Find where the given text appears and provide that cell's center as (x, y) coordinate. 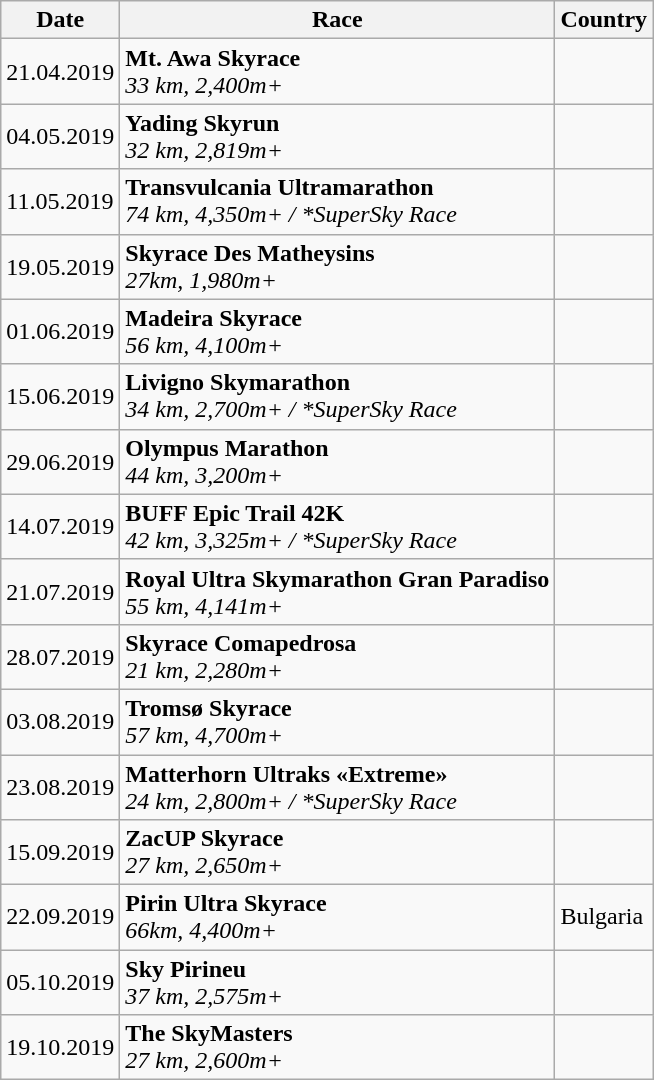
21.07.2019 (60, 592)
19.10.2019 (60, 1048)
Skyrace Comapedrosa21 km, 2,280m+ (338, 656)
Mt. Awa Skyrace33 km, 2,400m+ (338, 72)
04.05.2019 (60, 136)
Madeira Skyrace56 km, 4,100m+ (338, 332)
15.06.2019 (60, 396)
Date (60, 20)
14.07.2019 (60, 526)
Transvulcania Ultramarathon74 km, 4,350m+ / *SuperSky Race (338, 202)
19.05.2019 (60, 266)
Tromsø Skyrace57 km, 4,700m+ (338, 722)
ZacUP Skyrace27 km, 2,650m+ (338, 852)
Livigno Skymarathon34 km, 2,700m+ / *SuperSky Race (338, 396)
The SkyMasters27 km, 2,600m+ (338, 1048)
Race (338, 20)
Yading Skyrun32 km, 2,819m+ (338, 136)
22.09.2019 (60, 918)
11.05.2019 (60, 202)
Pirin Ultra Skyrace66km, 4,400m+ (338, 918)
03.08.2019 (60, 722)
01.06.2019 (60, 332)
15.09.2019 (60, 852)
Olympus Marathon44 km, 3,200m+ (338, 462)
Bulgaria (604, 918)
23.08.2019 (60, 786)
Sky Pirineu37 km, 2,575m+ (338, 982)
Royal Ultra Skymarathon Gran Paradiso55 km, 4,141m+ (338, 592)
Country (604, 20)
28.07.2019 (60, 656)
Matterhorn Ultraks «Extreme»24 km, 2,800m+ / *SuperSky Race (338, 786)
21.04.2019 (60, 72)
Skyrace Des Matheysins27km, 1,980m+ (338, 266)
29.06.2019 (60, 462)
05.10.2019 (60, 982)
BUFF Epic Trail 42K42 km, 3,325m+ / *SuperSky Race (338, 526)
